Determine the (X, Y) coordinate at the center of the cell enclosing the given text.  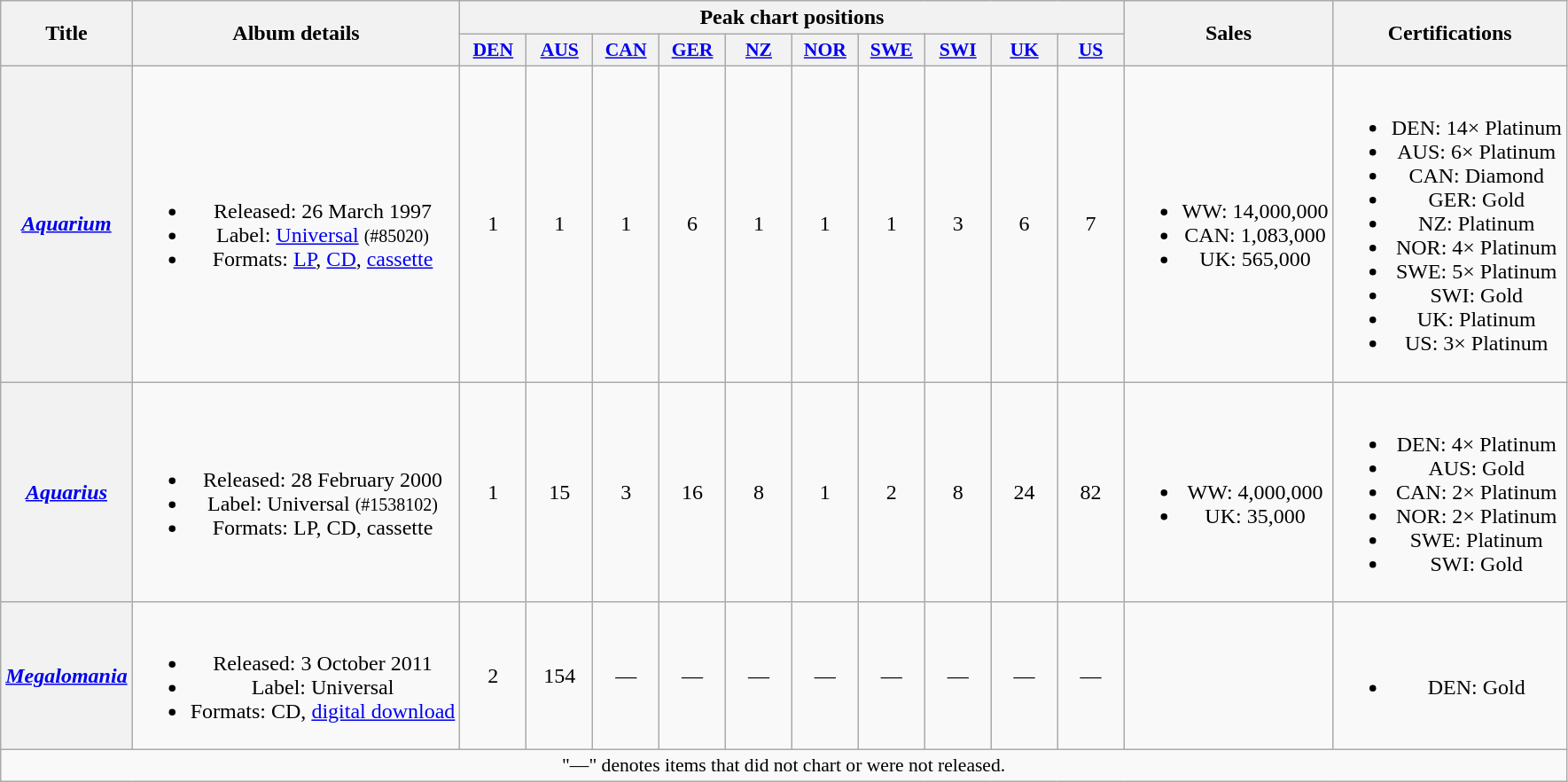
7 (1090, 223)
CAN (626, 51)
Certifications (1450, 34)
Released: 28 February 2000Label: Universal (#1538102)Formats: LP, CD, cassette (296, 491)
16 (693, 491)
Released: 3 October 2011Label: UniversalFormats: CD, digital download (296, 676)
Peak chart positions (792, 18)
15 (560, 491)
Title (66, 34)
NOR (824, 51)
154 (560, 676)
WW: 14,000,000CAN: 1,083,000UK: 565,000 (1229, 223)
US (1090, 51)
"—" denotes items that did not chart or were not released. (784, 766)
GER (693, 51)
DEN: 14× PlatinumAUS: 6× PlatinumCAN: DiamondGER: GoldNZ: PlatinumNOR: 4× PlatinumSWE: 5× PlatinumSWI: GoldUK: PlatinumUS: 3× Platinum (1450, 223)
24 (1025, 491)
SWI (957, 51)
UK (1025, 51)
Sales (1229, 34)
Megalomania (66, 676)
Album details (296, 34)
82 (1090, 491)
Aquarius (66, 491)
Aquarium (66, 223)
DEN (493, 51)
Released: 26 March 1997Label: Universal (#85020)Formats: LP, CD, cassette (296, 223)
WW: 4,000,000UK: 35,000 (1229, 491)
AUS (560, 51)
SWE (892, 51)
NZ (759, 51)
DEN: Gold (1450, 676)
DEN: 4× PlatinumAUS: GoldCAN: 2× PlatinumNOR: 2× PlatinumSWE: PlatinumSWI: Gold (1450, 491)
